Locate the cell with the specified text and output its [x, y] center coordinate. 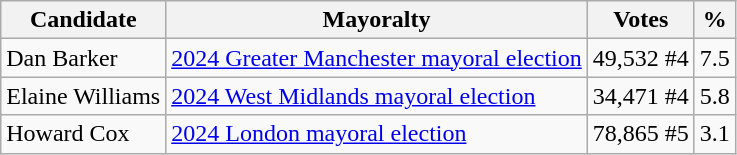
78,865 #5 [640, 134]
Dan Barker [84, 58]
Howard Cox [84, 134]
Candidate [84, 20]
7.5 [714, 58]
3.1 [714, 134]
2024 Greater Manchester mayoral election [377, 58]
Elaine Williams [84, 96]
5.8 [714, 96]
49,532 #4 [640, 58]
2024 London mayoral election [377, 134]
Mayoralty [377, 20]
34,471 #4 [640, 96]
Votes [640, 20]
% [714, 20]
2024 West Midlands mayoral election [377, 96]
